Scan for the cell matching the given text and deliver its (X, Y) coordinate at center. 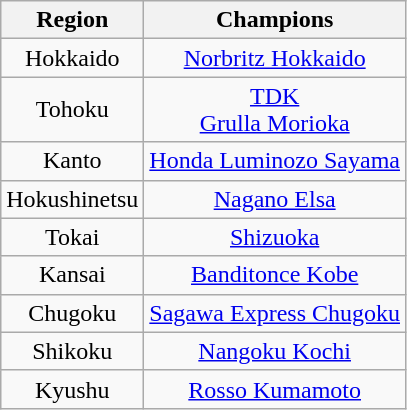
Sagawa Express Chugoku (275, 313)
Tohoku (72, 110)
Nagano Elsa (275, 199)
Banditonce Kobe (275, 275)
Rosso Kumamoto (275, 389)
Champions (275, 20)
Region (72, 20)
Hokushinetsu (72, 199)
Kyushu (72, 389)
Shikoku (72, 351)
Shizuoka (275, 237)
Chugoku (72, 313)
Tokai (72, 237)
Nangoku Kochi (275, 351)
Kansai (72, 275)
TDKGrulla Morioka (275, 110)
Norbritz Hokkaido (275, 58)
Kanto (72, 161)
Hokkaido (72, 58)
Honda Luminozo Sayama (275, 161)
